Detect which cell encompasses the target text, then output its (x, y) center coordinate. 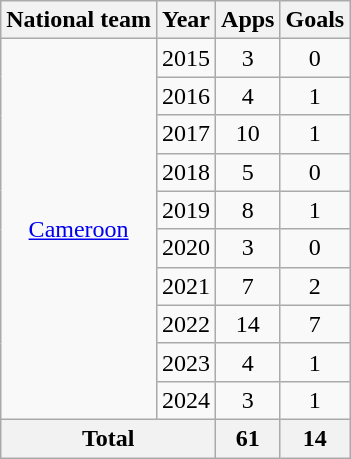
2017 (186, 134)
2024 (186, 400)
Year (186, 20)
2019 (186, 210)
8 (248, 210)
2015 (186, 58)
2021 (186, 286)
2 (315, 286)
61 (248, 438)
National team (79, 20)
2020 (186, 248)
2023 (186, 362)
Cameroon (79, 230)
2016 (186, 96)
5 (248, 172)
10 (248, 134)
2022 (186, 324)
2018 (186, 172)
Apps (248, 20)
Total (108, 438)
Goals (315, 20)
